Output the (x, y) coordinate of the center of the cell containing the given text.  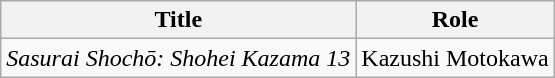
Sasurai Shochō: Shohei Kazama 13 (178, 58)
Title (178, 20)
Role (455, 20)
Kazushi Motokawa (455, 58)
